Capture the cell that displays the provided text and extract its [X, Y] central coordinate. 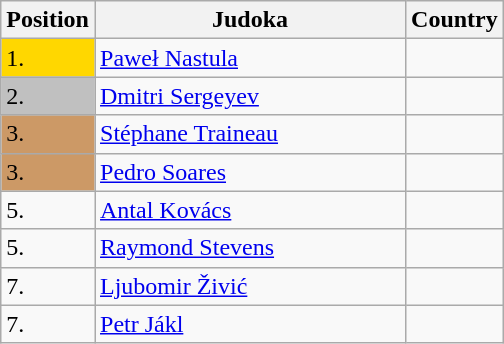
Country [455, 20]
Dmitri Sergeyev [250, 96]
Judoka [250, 20]
Position [48, 20]
Ljubomir Živić [250, 286]
Stéphane Traineau [250, 134]
Raymond Stevens [250, 248]
2. [48, 96]
Petr Jákl [250, 324]
1. [48, 58]
Paweł Nastula [250, 58]
Antal Kovács [250, 210]
Pedro Soares [250, 172]
